Return (x, y) of the center of cell containing provided text 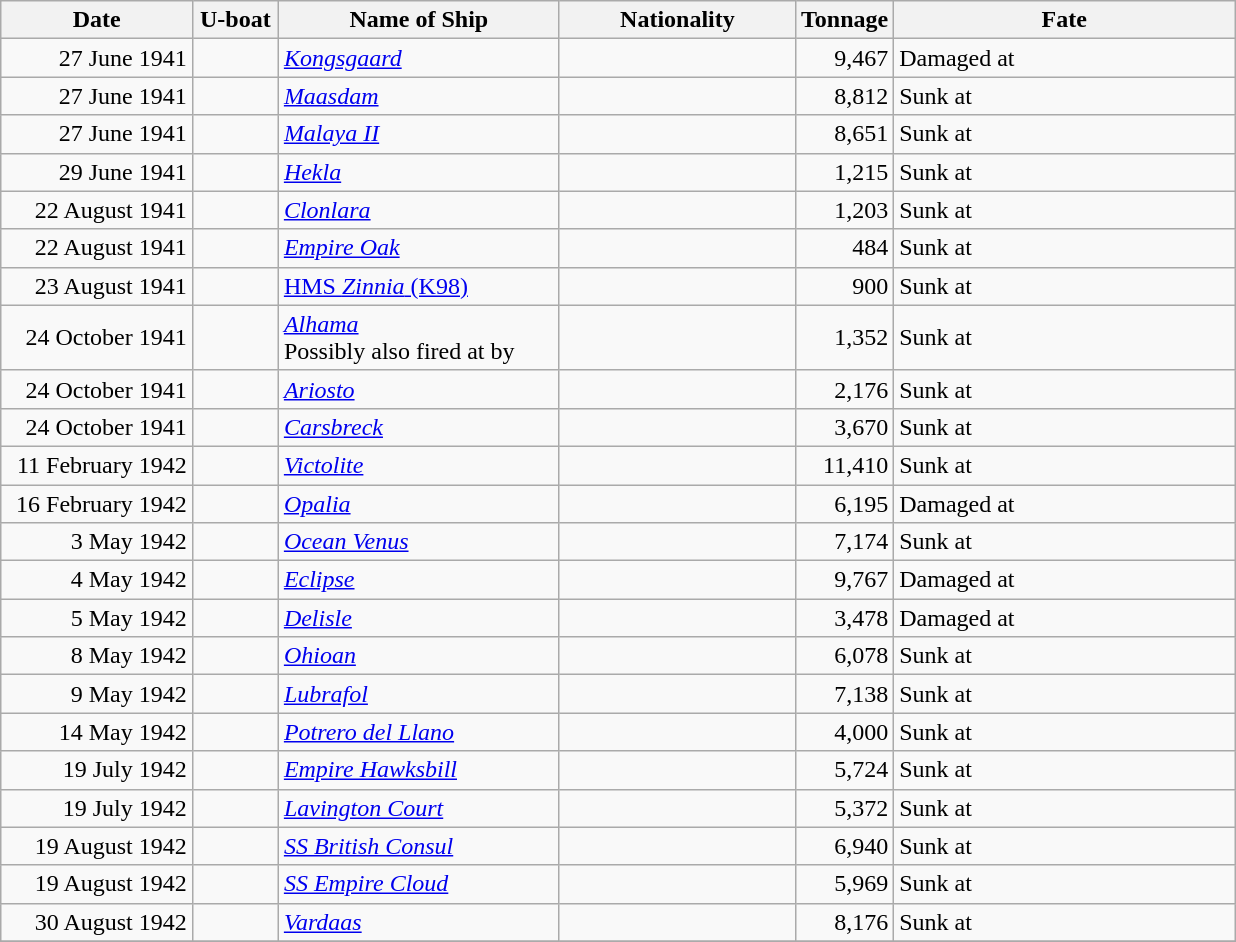
484 (844, 248)
3 May 1942 (96, 542)
1,352 (844, 338)
Opalia (418, 503)
Lavington Court (418, 808)
U-boat (235, 20)
7,174 (844, 542)
4 May 1942 (96, 580)
Carsbreck (418, 427)
Ohioan (418, 656)
9,767 (844, 580)
8,176 (844, 922)
6,195 (844, 503)
4,000 (844, 732)
Empire Hawksbill (418, 770)
SS British Consul (418, 846)
SS Empire Cloud (418, 884)
6,078 (844, 656)
Nationality (677, 20)
1,203 (844, 210)
9 May 1942 (96, 694)
Kongsgaard (418, 58)
9,467 (844, 58)
8,651 (844, 134)
14 May 1942 (96, 732)
5 May 1942 (96, 618)
Empire Oak (418, 248)
8 May 1942 (96, 656)
Date (96, 20)
Fate (1064, 20)
23 August 1941 (96, 286)
AlhamaPossibly also fired at by (418, 338)
8,812 (844, 96)
Malaya II (418, 134)
5,969 (844, 884)
1,215 (844, 172)
Name of Ship (418, 20)
3,670 (844, 427)
30 August 1942 (96, 922)
Maasdam (418, 96)
29 June 1941 (96, 172)
Lubrafol (418, 694)
Eclipse (418, 580)
11 February 1942 (96, 465)
6,940 (844, 846)
900 (844, 286)
Hekla (418, 172)
3,478 (844, 618)
2,176 (844, 389)
Tonnage (844, 20)
7,138 (844, 694)
Ariosto (418, 389)
Delisle (418, 618)
Clonlara (418, 210)
Potrero del Llano (418, 732)
11,410 (844, 465)
Vardaas (418, 922)
Victolite (418, 465)
5,724 (844, 770)
Ocean Venus (418, 542)
16 February 1942 (96, 503)
5,372 (844, 808)
HMS Zinnia (K98) (418, 286)
